Return [x, y] of the center of cell containing provided text 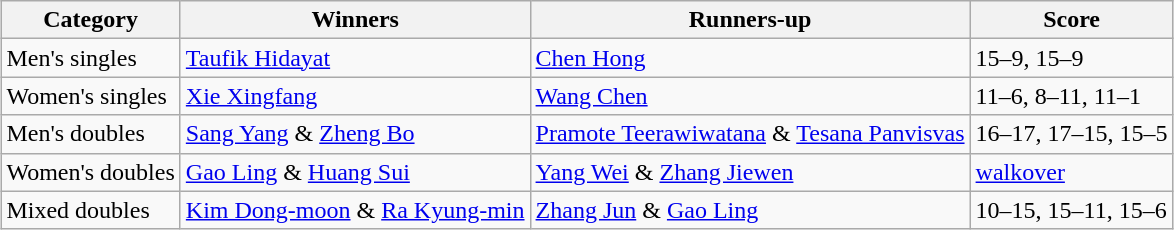
Men's doubles [90, 134]
Sang Yang & Zheng Bo [355, 134]
walkover [1072, 172]
Men's singles [90, 58]
Kim Dong-moon & Ra Kyung-min [355, 210]
Winners [355, 20]
Chen Hong [750, 58]
Wang Chen [750, 96]
Women's doubles [90, 172]
Yang Wei & Zhang Jiewen [750, 172]
Taufik Hidayat [355, 58]
Pramote Teerawiwatana & Tesana Panvisvas [750, 134]
Score [1072, 20]
15–9, 15–9 [1072, 58]
Gao Ling & Huang Sui [355, 172]
16–17, 17–15, 15–5 [1072, 134]
Zhang Jun & Gao Ling [750, 210]
10–15, 15–11, 15–6 [1072, 210]
Xie Xingfang [355, 96]
11–6, 8–11, 11–1 [1072, 96]
Category [90, 20]
Mixed doubles [90, 210]
Women's singles [90, 96]
Runners-up [750, 20]
